Locate the cell with the specified text and output its [X, Y] center coordinate. 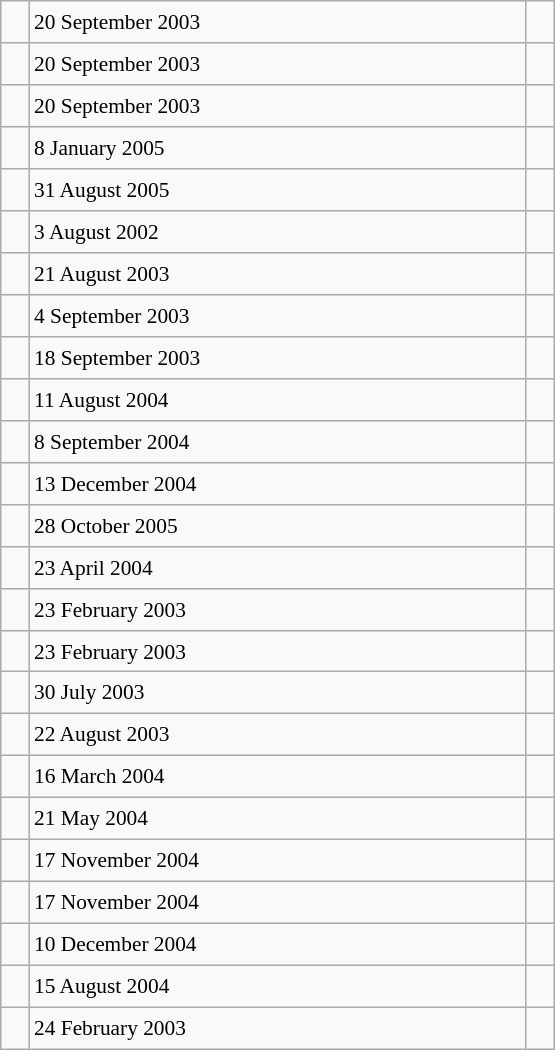
10 December 2004 [278, 945]
23 April 2004 [278, 567]
28 October 2005 [278, 525]
4 September 2003 [278, 316]
21 August 2003 [278, 274]
22 August 2003 [278, 735]
8 September 2004 [278, 441]
31 August 2005 [278, 190]
3 August 2002 [278, 232]
24 February 2003 [278, 1028]
13 December 2004 [278, 483]
11 August 2004 [278, 399]
21 May 2004 [278, 819]
16 March 2004 [278, 777]
30 July 2003 [278, 693]
15 August 2004 [278, 986]
8 January 2005 [278, 148]
18 September 2003 [278, 358]
